From the cell containing the given text, extract its center point as [X, Y] coordinate. 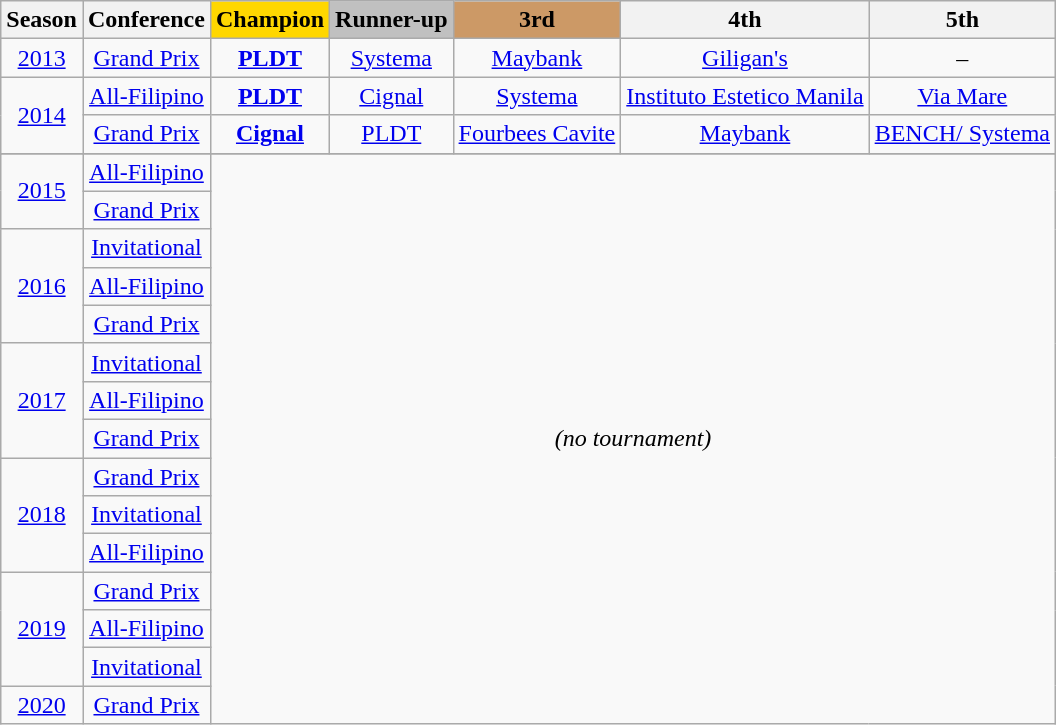
Runner-up [392, 20]
2018 [42, 515]
2019 [42, 629]
4th [745, 20]
Season [42, 20]
2017 [42, 400]
Via Mare [962, 96]
Giligan's [745, 58]
5th [962, 20]
2020 [42, 705]
2016 [42, 286]
Conference [146, 20]
Fourbees Cavite [537, 134]
Champion [270, 20]
2015 [42, 191]
– [962, 58]
2013 [42, 58]
Instituto Estetico Manila [745, 96]
3rd [537, 20]
2014 [42, 115]
(no tournament) [632, 438]
BENCH/ Systema [962, 134]
